Capture the cell that displays the provided text and extract its [X, Y] central coordinate. 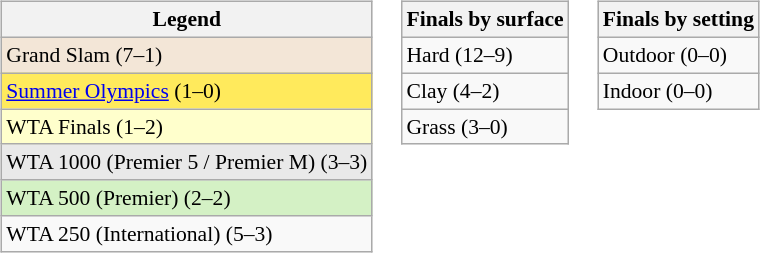
WTA 500 (Premier) (2–2) [186, 198]
Outdoor (0–0) [678, 55]
WTA Finals (1–2) [186, 127]
Grass (3–0) [484, 127]
Summer Olympics (1–0) [186, 91]
WTA 250 (International) (5–3) [186, 234]
Clay (4–2) [484, 91]
Grand Slam (7–1) [186, 55]
WTA 1000 (Premier 5 / Premier M) (3–3) [186, 162]
Finals by surface [484, 20]
Indoor (0–0) [678, 91]
Hard (12–9) [484, 55]
Finals by setting [678, 20]
Legend [186, 20]
